Return (x, y) of the center of cell containing provided text 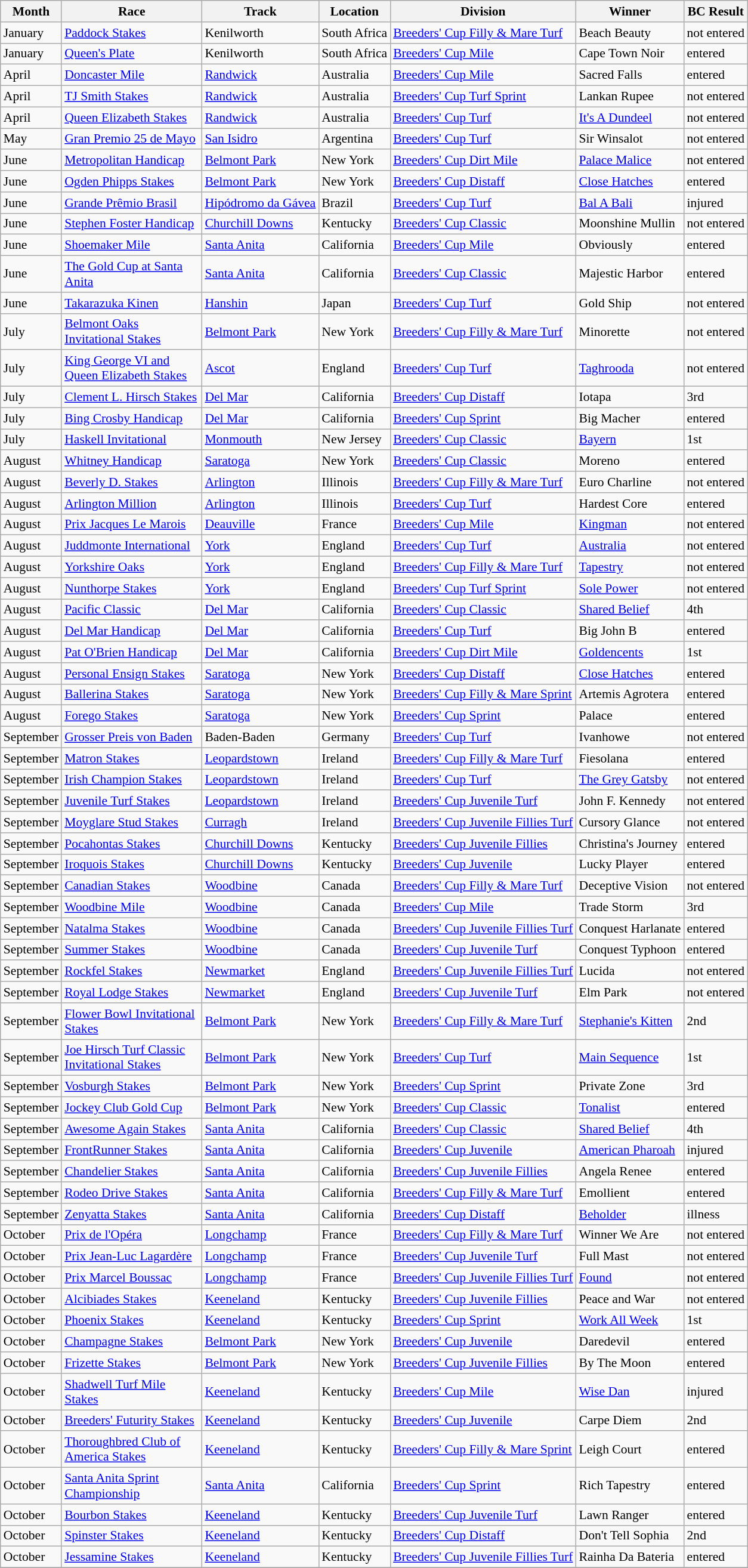
Juvenile Turf Stakes (131, 801)
Prix de l'Opéra (131, 1235)
Jockey Club Gold Cup (131, 1108)
Race (131, 11)
Peace and War (630, 1299)
Trade Storm (630, 908)
Arlington Million (131, 504)
Thoroughbred Club of America Stakes (131, 1450)
Brazil (354, 203)
FrontRunner Stakes (131, 1150)
Leigh Court (630, 1450)
Breeders' Futurity Stakes (131, 1421)
Grosser Preis von Baden (131, 737)
Nunthorpe Stakes (131, 588)
Lucky Player (630, 865)
Emollient (630, 1193)
Beverly D. Stakes (131, 482)
Gran Premio 25 de Mayo (131, 139)
illness (716, 1214)
Angela Renee (630, 1172)
Flower Bowl Invitational Stakes (131, 1021)
It's A Dundeel (630, 118)
Vosburgh Stakes (131, 1087)
Pocahontas Stakes (131, 844)
Haskell Invitational (131, 440)
Artemis Agrotera (630, 695)
Sole Power (630, 588)
Palace Malice (630, 160)
Deceptive Vision (630, 886)
Bayern (630, 440)
Bourbon Stakes (131, 1515)
Queen's Plate (131, 54)
Obviously (630, 245)
Beach Beauty (630, 33)
Ballerina Stakes (131, 695)
Shadwell Turf Mile Stakes (131, 1391)
Chandelier Stakes (131, 1172)
Lucida (630, 971)
Lawn Ranger (630, 1515)
Carpe Diem (630, 1421)
Division (483, 11)
Kingman (630, 524)
Winner We Are (630, 1235)
Yorkshire Oaks (131, 567)
Bing Crosby Handicap (131, 418)
Doncaster Mile (131, 75)
Stephen Foster Handicap (131, 224)
Conquest Harlanate (630, 928)
Rainha Da Bateria (630, 1557)
Champagne Stakes (131, 1342)
Main Sequence (630, 1057)
Don't Tell Sophia (630, 1536)
Bal A Bali (630, 203)
Matron Stakes (131, 758)
Joe Hirsch Turf Classic Invitational Stakes (131, 1057)
Location (354, 11)
Deauville (260, 524)
Spinster Stakes (131, 1536)
May (31, 139)
Zenyatta Stakes (131, 1214)
Canadian Stakes (131, 886)
Daredevil (630, 1342)
Goldencents (630, 652)
Moonshine Mullin (630, 224)
Summer Stakes (131, 950)
Palace (630, 716)
Ogden Phipps Stakes (131, 181)
Cursory Glance (630, 822)
The Gold Cup at Santa Anita (131, 274)
Moyglare Stud Stakes (131, 822)
Taghrooda (630, 369)
Sir Winsalot (630, 139)
By The Moon (630, 1363)
Frizette Stakes (131, 1363)
Curragh (260, 822)
Argentina (354, 139)
Forego Stakes (131, 716)
Hanshin (260, 303)
Irish Champion Stakes (131, 780)
Clement L. Hirsch Stakes (131, 397)
Conquest Typhoon (630, 950)
Full Mast (630, 1257)
BC Result (716, 11)
Euro Charline (630, 482)
Prix Marcel Boussac (131, 1278)
The Grey Gatsby (630, 780)
San Isidro (260, 139)
Tapestry (630, 567)
Whitney Handicap (131, 461)
Phoenix Stakes (131, 1320)
Iroquois Stakes (131, 865)
Baden-Baden (260, 737)
Private Zone (630, 1087)
Winner (630, 11)
Big John B (630, 631)
Japan (354, 303)
Juddmonte International (131, 546)
Germany (354, 737)
Alcibiades Stakes (131, 1299)
Woodbine Mile (131, 908)
Metropolitan Handicap (131, 160)
Christina's Journey (630, 844)
Takarazuka Kinen (131, 303)
Ivanhowe (630, 737)
Wise Dan (630, 1391)
Rich Tapestry (630, 1486)
Fiesolana (630, 758)
Shoemaker Mile (131, 245)
Big Macher (630, 418)
Grande Prêmio Brasil (131, 203)
Ascot (260, 369)
Rodeo Drive Stakes (131, 1193)
Month (31, 11)
Natalma Stakes (131, 928)
TJ Smith Stakes (131, 97)
Jessamine Stakes (131, 1557)
Pacific Classic (131, 610)
Prix Jacques Le Marois (131, 524)
Santa Anita Sprint Championship (131, 1486)
Rockfel Stakes (131, 971)
New Jersey (354, 440)
Awesome Again Stakes (131, 1129)
Moreno (630, 461)
Cape Town Noir (630, 54)
American Pharoah (630, 1150)
King George VI and Queen Elizabeth Stakes (131, 369)
Work All Week (630, 1320)
Del Mar Handicap (131, 631)
Hipódromo da Gávea (260, 203)
Track (260, 11)
Minorette (630, 332)
Iotapa (630, 397)
Sacred Falls (630, 75)
Hardest Core (630, 504)
Tonalist (630, 1108)
Personal Ensign Stakes (131, 674)
Belmont Oaks Invitational Stakes (131, 332)
Pat O'Brien Handicap (131, 652)
Royal Lodge Stakes (131, 992)
Found (630, 1278)
Gold Ship (630, 303)
Stephanie's Kitten (630, 1021)
Majestic Harbor (630, 274)
Elm Park (630, 992)
Monmouth (260, 440)
Beholder (630, 1214)
Paddock Stakes (131, 33)
Lankan Rupee (630, 97)
Queen Elizabeth Stakes (131, 118)
John F. Kennedy (630, 801)
Prix Jean-Luc Lagardère (131, 1257)
